Output the (X, Y) coordinate of the center of the cell containing the given text.  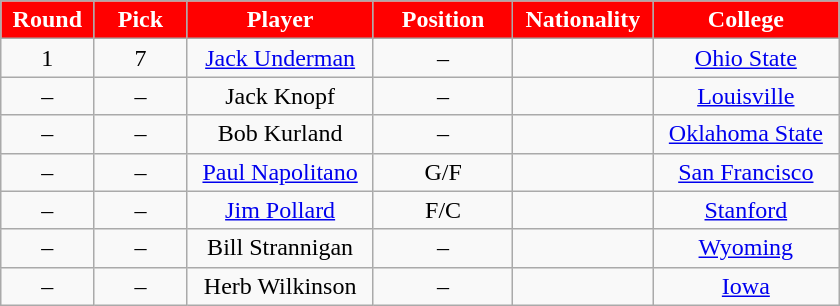
Paul Napolitano (280, 172)
Bill Strannigan (280, 248)
Position (443, 20)
Jack Knopf (280, 96)
7 (140, 58)
Ohio State (746, 58)
Louisville (746, 96)
Wyoming (746, 248)
F/C (443, 210)
Herb Wilkinson (280, 286)
San Francisco (746, 172)
Jim Pollard (280, 210)
Iowa (746, 286)
Player (280, 20)
Jack Underman (280, 58)
College (746, 20)
Nationality (583, 20)
Stanford (746, 210)
Pick (140, 20)
Round (48, 20)
1 (48, 58)
Oklahoma State (746, 134)
G/F (443, 172)
Bob Kurland (280, 134)
